Pinpoint the cell where the given text exists, returning its (X, Y) midpoint coordinate. 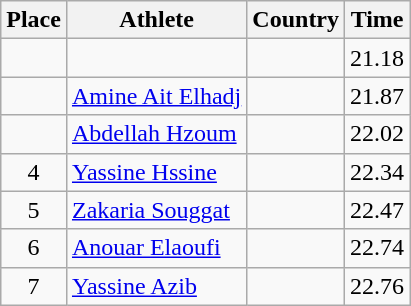
21.18 (378, 58)
22.34 (378, 172)
4 (34, 172)
Country (296, 20)
22.47 (378, 210)
22.74 (378, 248)
5 (34, 210)
Athlete (156, 20)
Place (34, 20)
Anouar Elaoufi (156, 248)
22.02 (378, 134)
Amine Ait Elhadj (156, 96)
22.76 (378, 286)
Time (378, 20)
7 (34, 286)
6 (34, 248)
Yassine Hssine (156, 172)
Yassine Azib (156, 286)
Abdellah Hzoum (156, 134)
21.87 (378, 96)
Zakaria Souggat (156, 210)
